Return the (x, y) coordinate for the center point of the cell that contains the specified text.  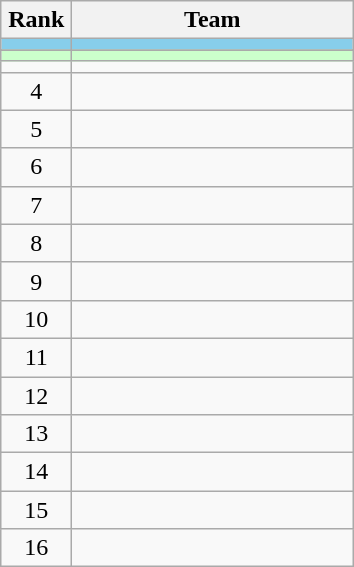
6 (36, 167)
7 (36, 205)
9 (36, 281)
5 (36, 129)
Team (212, 20)
4 (36, 91)
12 (36, 395)
13 (36, 434)
15 (36, 510)
11 (36, 357)
10 (36, 319)
8 (36, 243)
16 (36, 548)
14 (36, 472)
Rank (36, 20)
